Pinpoint the cell where the given text exists, returning its [X, Y] midpoint coordinate. 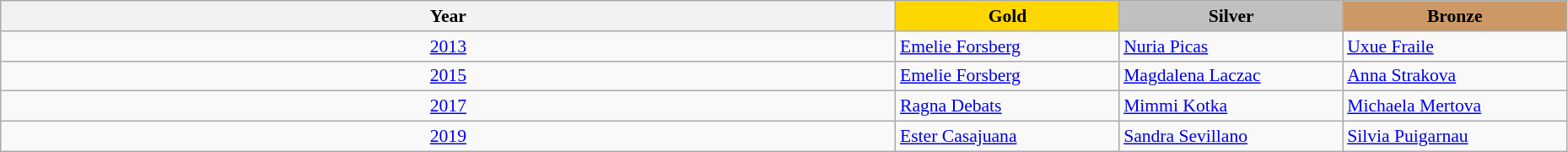
Gold [1007, 16]
Anna Strakova [1454, 76]
2019 [449, 137]
Michaela Mertova [1454, 106]
Year [449, 16]
2017 [449, 106]
Silver [1231, 16]
Magdalena Laczac [1231, 76]
Mimmi Kotka [1231, 106]
2013 [449, 46]
Uxue Fraile [1454, 46]
2015 [449, 76]
Nuria Picas [1231, 46]
Ester Casajuana [1007, 137]
Ragna Debats [1007, 106]
Silvia Puigarnau [1454, 137]
Bronze [1454, 16]
Sandra Sevillano [1231, 137]
